Extract the (x, y) coordinate from the center of the cell holding the provided text.  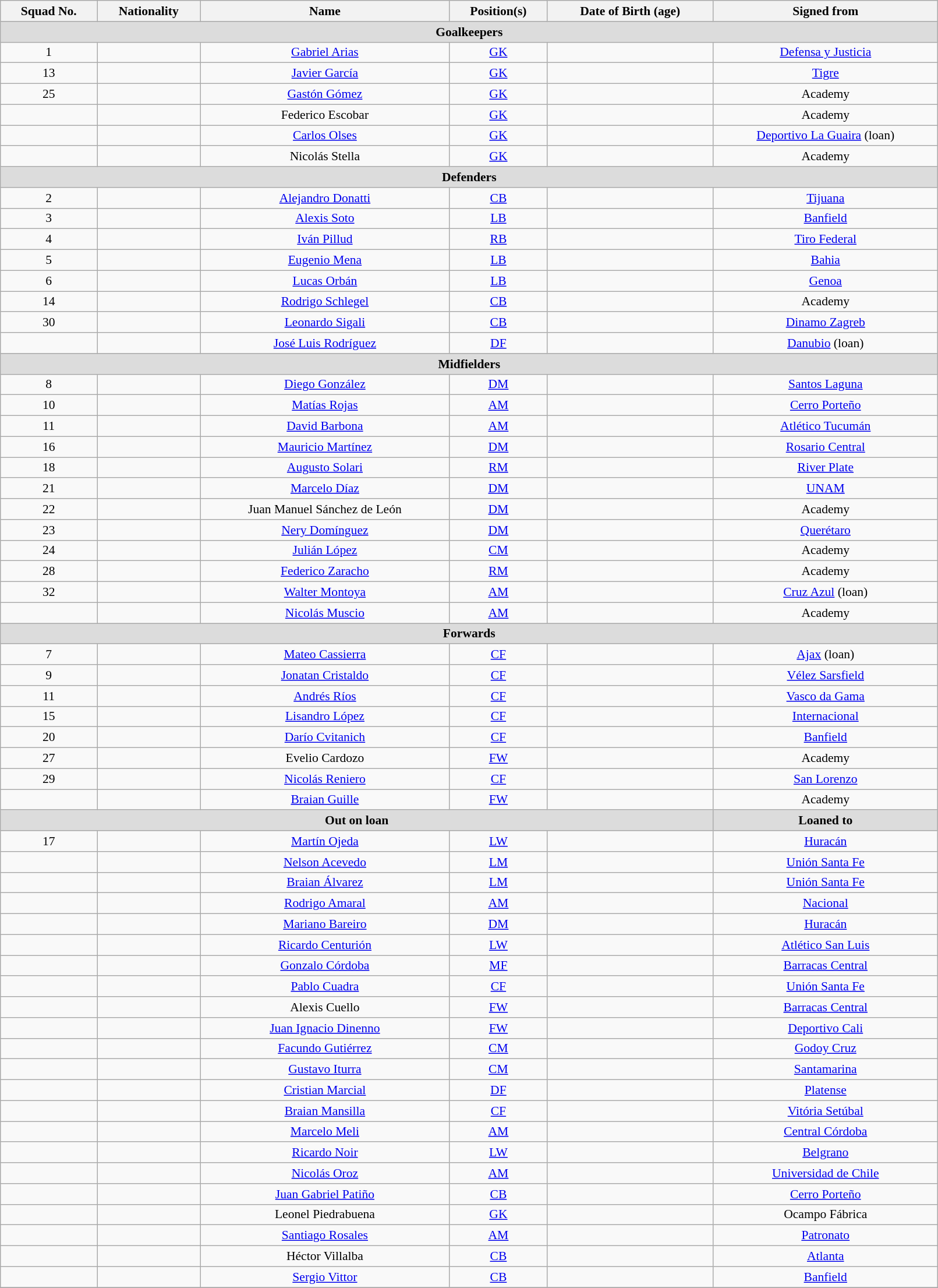
Name (325, 11)
Nery Domínguez (325, 530)
22 (49, 509)
Internacional (826, 717)
Héctor Villalba (325, 1257)
Sergio Vittor (325, 1277)
Juan Gabriel Patiño (325, 1194)
Alexis Soto (325, 218)
2 (49, 198)
8 (49, 384)
Lucas Orbán (325, 281)
Julián López (325, 551)
Universidad de Chile (826, 1173)
Rosario Central (826, 447)
16 (49, 447)
Iván Pillud (325, 239)
Deportivo Cali (826, 1028)
Mariano Bareiro (325, 924)
Mauricio Martínez (325, 447)
Atlético San Luis (826, 945)
Andrés Ríos (325, 696)
Bahia (826, 260)
Genoa (826, 281)
Federico Zaracho (325, 571)
Tiro Federal (826, 239)
4 (49, 239)
Santos Laguna (826, 384)
9 (49, 675)
Santamarina (826, 1070)
7 (49, 655)
Jonatan Cristaldo (325, 675)
MF (498, 966)
Atlanta (826, 1257)
Out on loan (357, 821)
Santiago Rosales (325, 1236)
10 (49, 405)
Martín Ojeda (325, 841)
Ocampo Fábrica (826, 1215)
Vitória Setúbal (826, 1111)
Ajax (loan) (826, 655)
Juan Manuel Sánchez de León (325, 509)
Braian Álvarez (325, 883)
Central Córdoba (826, 1132)
Gabriel Arias (325, 52)
24 (49, 551)
Cristian Marcial (325, 1091)
Patronato (826, 1236)
Forwards (469, 634)
Nationality (149, 11)
Loaned to (826, 821)
Vélez Sarsfield (826, 675)
Nicolás Stella (325, 157)
Date of Birth (age) (630, 11)
Gonzalo Córdoba (325, 966)
Nacional (826, 904)
Juan Ignacio Dinenno (325, 1028)
Defenders (469, 177)
Platense (826, 1091)
Querétaro (826, 530)
28 (49, 571)
Eugenio Mena (325, 260)
Lisandro López (325, 717)
Alexis Cuello (325, 1007)
1 (49, 52)
Augusto Solari (325, 468)
Cruz Azul (loan) (826, 592)
Rodrigo Schlegel (325, 302)
Facundo Gutiérrez (325, 1049)
Evelio Cardozo (325, 758)
Midfielders (469, 364)
Braian Guille (325, 800)
18 (49, 468)
Carlos Olses (325, 136)
Nelson Acevedo (325, 862)
Position(s) (498, 11)
Leonardo Sigali (325, 323)
Walter Montoya (325, 592)
River Plate (826, 468)
27 (49, 758)
Alejandro Donatti (325, 198)
José Luis Rodríguez (325, 343)
Gastón Gómez (325, 94)
Nicolás Muscio (325, 613)
Matías Rojas (325, 405)
14 (49, 302)
Pablo Cuadra (325, 987)
29 (49, 779)
17 (49, 841)
Diego González (325, 384)
5 (49, 260)
Nicolás Reniero (325, 779)
Signed from (826, 11)
San Lorenzo (826, 779)
Vasco da Gama (826, 696)
21 (49, 489)
UNAM (826, 489)
Deportivo La Guaira (loan) (826, 136)
Ricardo Noir (325, 1153)
23 (49, 530)
Marcelo Díaz (325, 489)
Javier García (325, 73)
Goalkeepers (469, 32)
Leonel Piedrabuena (325, 1215)
Dinamo Zagreb (826, 323)
Marcelo Meli (325, 1132)
Mateo Cassierra (325, 655)
13 (49, 73)
David Barbona (325, 426)
15 (49, 717)
Atlético Tucumán (826, 426)
Tigre (826, 73)
RB (498, 239)
Braian Mansilla (325, 1111)
Defensa y Justicia (826, 52)
Squad No. (49, 11)
Rodrigo Amaral (325, 904)
Godoy Cruz (826, 1049)
Federico Escobar (325, 115)
Nicolás Oroz (325, 1173)
Darío Cvitanich (325, 737)
32 (49, 592)
Belgrano (826, 1153)
20 (49, 737)
6 (49, 281)
3 (49, 218)
Tijuana (826, 198)
25 (49, 94)
Danubio (loan) (826, 343)
30 (49, 323)
Ricardo Centurión (325, 945)
Gustavo Iturra (325, 1070)
